Determine the [x, y] coordinate at the center of the cell enclosing the given text.  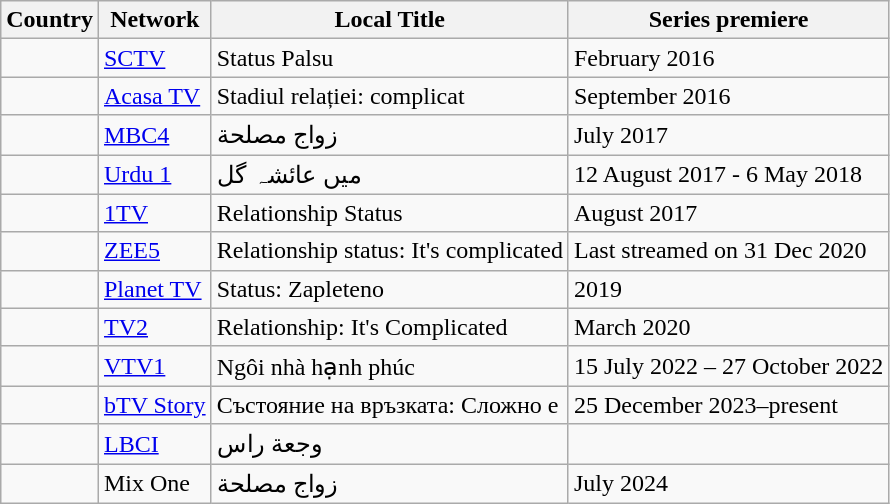
ZEE5 [154, 251]
Mix One [154, 484]
وجعة راس [390, 444]
Status: Zapleteno [390, 289]
Network [154, 20]
Planet TV [154, 289]
MBC4 [154, 135]
15 July 2022 – 27 October 2022 [728, 366]
Urdu 1 [154, 174]
Last streamed on 31 Dec 2020 [728, 251]
SCTV [154, 58]
TV2 [154, 327]
میں عائشہ گل [390, 174]
12 August 2017 - 6 May 2018 [728, 174]
Relationship: It's Complicated [390, 327]
2019 [728, 289]
September 2016 [728, 96]
Relationship status: It's complicated [390, 251]
Ngôi nhà hạnh phúc [390, 366]
March 2020 [728, 327]
Acasa TV [154, 96]
25 December 2023–present [728, 405]
July 2024 [728, 484]
Status Palsu [390, 58]
VTV1 [154, 366]
1TV [154, 213]
Local Title [390, 20]
bTV Story [154, 405]
LBCI [154, 444]
Състояние на връзката: Сложно е [390, 405]
February 2016 [728, 58]
Relationship Status [390, 213]
August 2017 [728, 213]
Country [50, 20]
July 2017 [728, 135]
Series premiere [728, 20]
Stadiul relației: complicat [390, 96]
